From the cell containing the given text, extract its center point as (X, Y) coordinate. 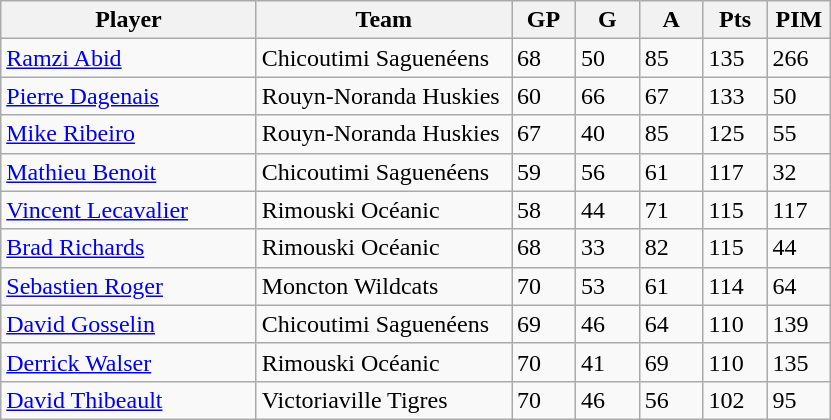
71 (671, 210)
82 (671, 248)
GP (544, 20)
Pts (735, 20)
Pierre Dagenais (128, 96)
139 (799, 324)
66 (607, 96)
PIM (799, 20)
Ramzi Abid (128, 58)
David Gosselin (128, 324)
Derrick Walser (128, 362)
Mathieu Benoit (128, 172)
Brad Richards (128, 248)
G (607, 20)
32 (799, 172)
53 (607, 286)
Sebastien Roger (128, 286)
60 (544, 96)
Vincent Lecavalier (128, 210)
Mike Ribeiro (128, 134)
33 (607, 248)
Team (384, 20)
41 (607, 362)
Player (128, 20)
A (671, 20)
125 (735, 134)
Victoriaville Tigres (384, 400)
Moncton Wildcats (384, 286)
102 (735, 400)
58 (544, 210)
55 (799, 134)
266 (799, 58)
133 (735, 96)
David Thibeault (128, 400)
114 (735, 286)
95 (799, 400)
40 (607, 134)
59 (544, 172)
